Return the (X, Y) coordinate for the center point of the cell that contains the specified text.  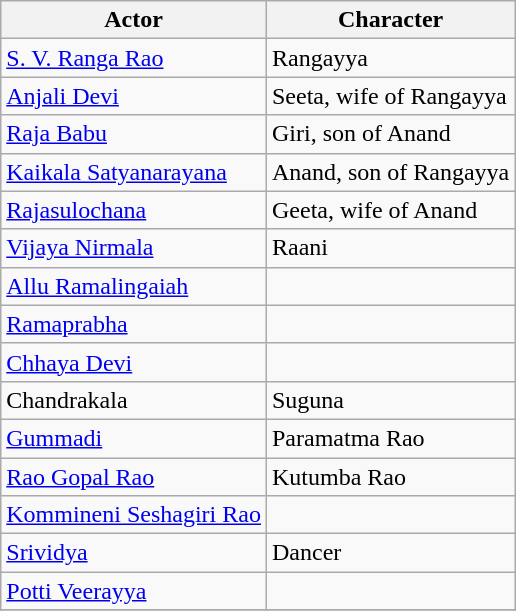
Anand, son of Rangayya (390, 172)
Potti Veerayya (134, 591)
Kaikala Satyanarayana (134, 172)
Raani (390, 248)
Rao Gopal Rao (134, 477)
Giri, son of Anand (390, 134)
Character (390, 20)
Rajasulochana (134, 210)
Gummadi (134, 438)
Actor (134, 20)
Seeta, wife of Rangayya (390, 96)
Srividya (134, 553)
Kutumba Rao (390, 477)
Raja Babu (134, 134)
Ramaprabha (134, 324)
Geeta, wife of Anand (390, 210)
Chandrakala (134, 400)
Kommineni Seshagiri Rao (134, 515)
Chhaya Devi (134, 362)
Dancer (390, 553)
Vijaya Nirmala (134, 248)
Suguna (390, 400)
Allu Ramalingaiah (134, 286)
S. V. Ranga Rao (134, 58)
Anjali Devi (134, 96)
Rangayya (390, 58)
Paramatma Rao (390, 438)
